Return the [X, Y] coordinate for the center point of the cell that contains the specified text.  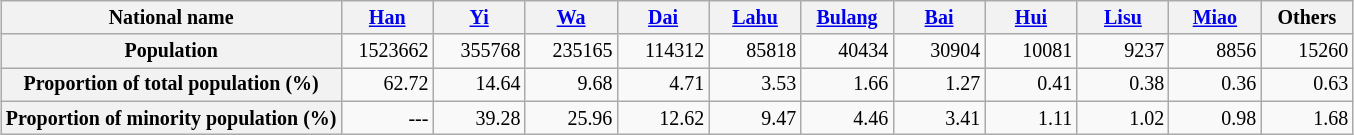
10081 [1031, 52]
National name [171, 18]
Wa [571, 18]
Others [1307, 18]
Lahu [755, 18]
85818 [755, 52]
3.53 [755, 84]
9.47 [755, 118]
39.28 [479, 118]
1.27 [939, 84]
8856 [1215, 52]
14.64 [479, 84]
114312 [663, 52]
Miao [1215, 18]
1.02 [1123, 118]
62.72 [387, 84]
0.98 [1215, 118]
0.63 [1307, 84]
Han [387, 18]
355768 [479, 52]
0.38 [1123, 84]
1523662 [387, 52]
4.46 [847, 118]
25.96 [571, 118]
1.68 [1307, 118]
9.68 [571, 84]
Bai [939, 18]
1.66 [847, 84]
Proportion of total population (%) [171, 84]
Proportion of minority population (%) [171, 118]
0.41 [1031, 84]
30904 [939, 52]
Dai [663, 18]
4.71 [663, 84]
9237 [1123, 52]
Hui [1031, 18]
15260 [1307, 52]
Lisu [1123, 18]
Bulang [847, 18]
Yi [479, 18]
1.11 [1031, 118]
--- [387, 118]
235165 [571, 52]
40434 [847, 52]
12.62 [663, 118]
3.41 [939, 118]
0.36 [1215, 84]
Population [171, 52]
